Scan for the cell matching the given text and deliver its [X, Y] coordinate at center. 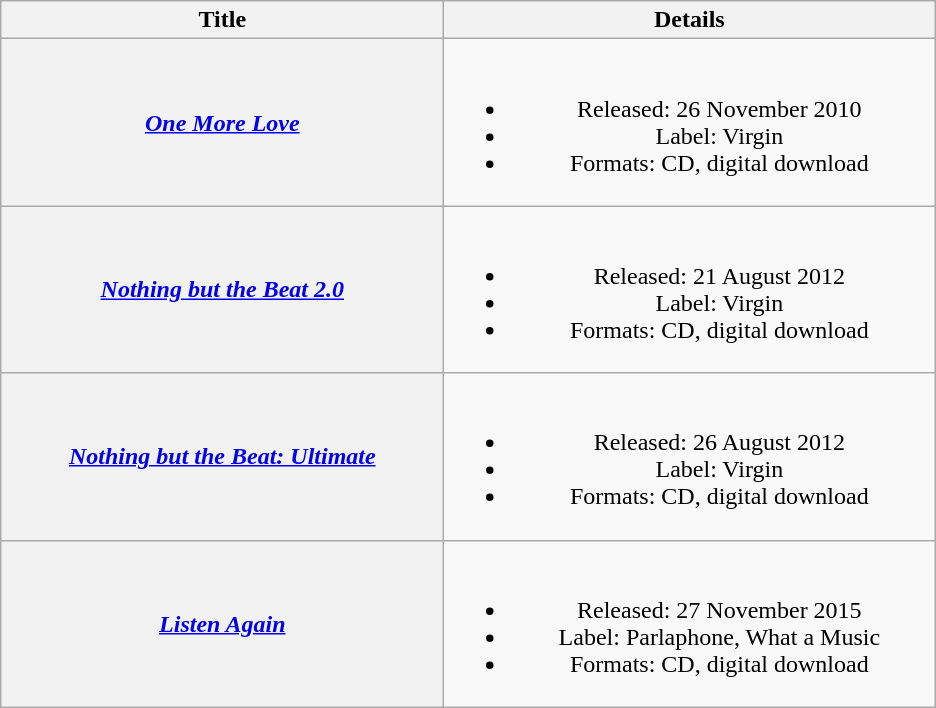
Title [222, 20]
One More Love [222, 122]
Details [690, 20]
Listen Again [222, 624]
Nothing but the Beat 2.0 [222, 290]
Nothing but the Beat: Ultimate [222, 456]
Released: 21 August 2012Label: VirginFormats: CD, digital download [690, 290]
Released: 27 November 2015Label: Parlaphone, What a MusicFormats: CD, digital download [690, 624]
Released: 26 August 2012Label: VirginFormats: CD, digital download [690, 456]
Released: 26 November 2010Label: VirginFormats: CD, digital download [690, 122]
